Detect which cell encompasses the target text, then output its [x, y] center coordinate. 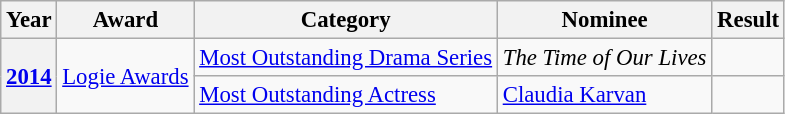
2014 [29, 76]
The Time of Our Lives [604, 58]
Nominee [604, 20]
Year [29, 20]
Result [748, 20]
Logie Awards [126, 76]
Most Outstanding Drama Series [346, 58]
Award [126, 20]
Claudia Karvan [604, 95]
Category [346, 20]
Most Outstanding Actress [346, 95]
